Scan for the cell matching the given text and deliver its (X, Y) coordinate at center. 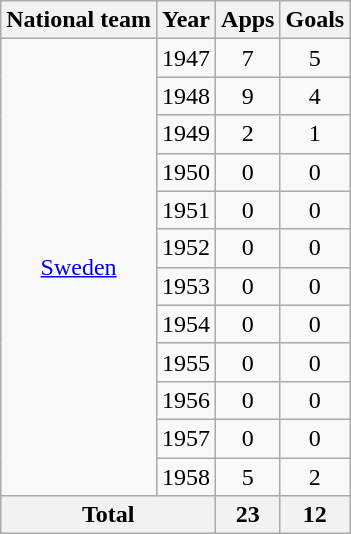
4 (315, 96)
1953 (186, 286)
1947 (186, 58)
1 (315, 134)
Sweden (79, 268)
Year (186, 20)
1954 (186, 324)
1958 (186, 477)
9 (248, 96)
1951 (186, 210)
1957 (186, 438)
7 (248, 58)
Total (108, 515)
Goals (315, 20)
National team (79, 20)
Apps (248, 20)
1956 (186, 400)
1949 (186, 134)
12 (315, 515)
1948 (186, 96)
1952 (186, 248)
1950 (186, 172)
1955 (186, 362)
23 (248, 515)
